Find where the given text appears and provide that cell's center as [x, y] coordinate. 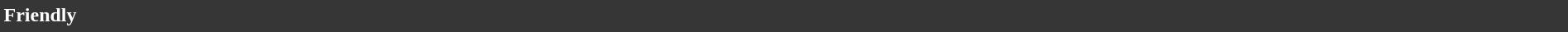
Friendly [784, 15]
